For the text-containing cell, return its midpoint in (X, Y) coordinate format. 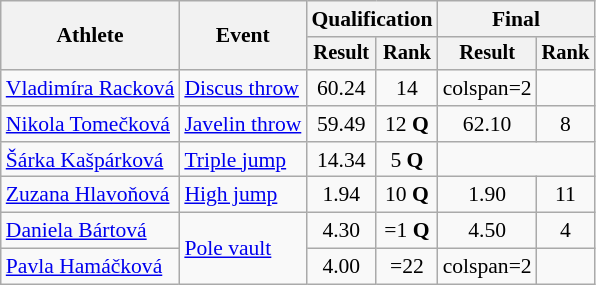
Pole vault (242, 248)
4 (566, 231)
Event (242, 36)
4.30 (341, 231)
Javelin throw (242, 124)
Final (516, 19)
Athlete (90, 36)
=1 Q (406, 231)
14 (406, 88)
Pavla Hamáčková (90, 267)
59.49 (341, 124)
4.00 (341, 267)
High jump (242, 195)
60.24 (341, 88)
Daniela Bártová (90, 231)
14.34 (341, 160)
Discus throw (242, 88)
12 Q (406, 124)
Triple jump (242, 160)
Nikola Tomečková (90, 124)
Šárka Kašpárková (90, 160)
4.50 (488, 231)
1.90 (488, 195)
8 (566, 124)
Zuzana Hlavoňová (90, 195)
=22 (406, 267)
5 Q (406, 160)
Vladimíra Racková (90, 88)
1.94 (341, 195)
11 (566, 195)
Qualification (372, 19)
62.10 (488, 124)
10 Q (406, 195)
